Pinpoint the cell where the given text exists, returning its [x, y] midpoint coordinate. 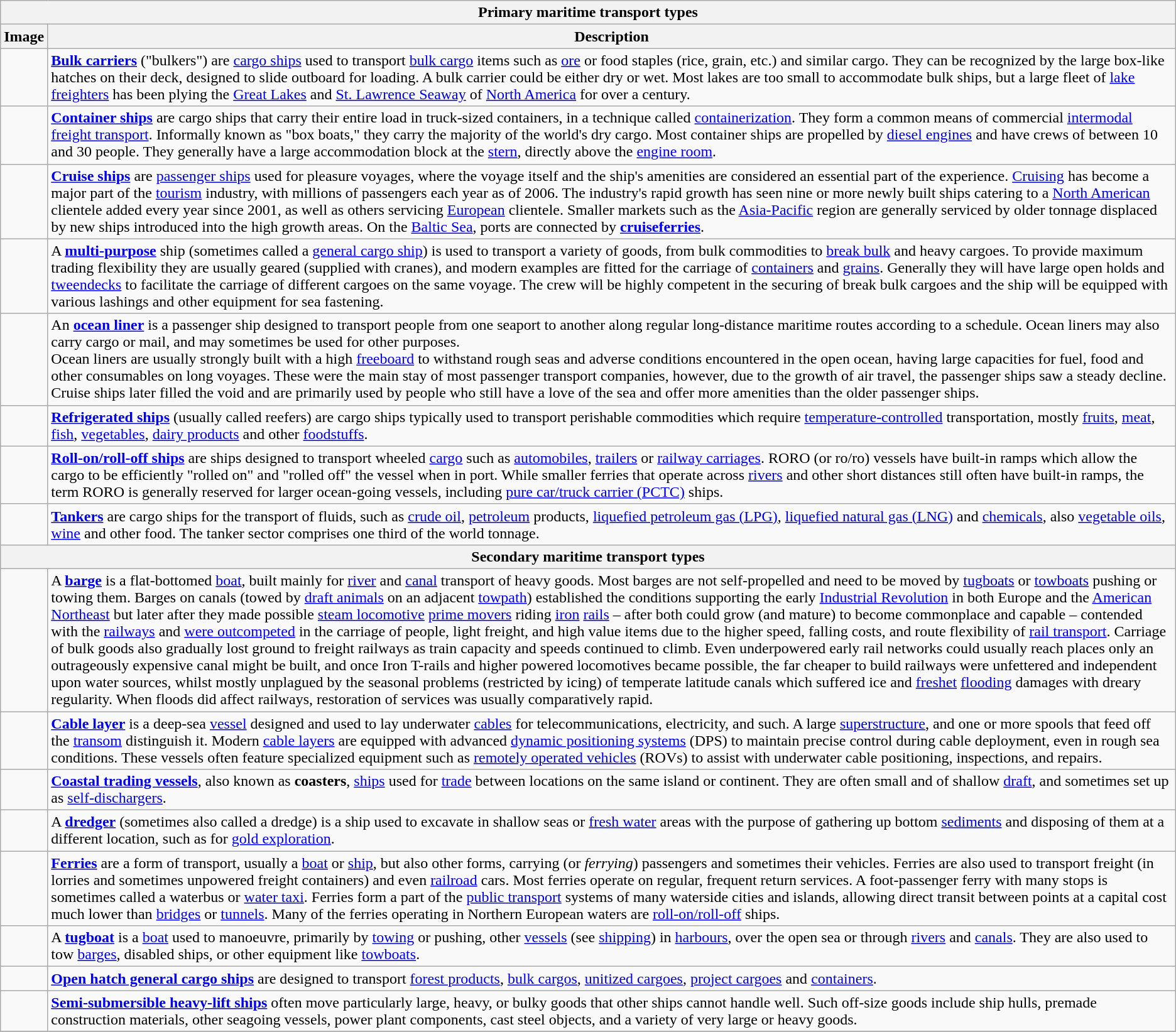
Open hatch general cargo ships are designed to transport forest products, bulk cargos, unitized cargoes, project cargoes and containers. [612, 979]
Secondary maritime transport types [588, 557]
Primary maritime transport types [588, 13]
Image [24, 36]
Description [612, 36]
